For the text-containing cell, return its midpoint in (x, y) coordinate format. 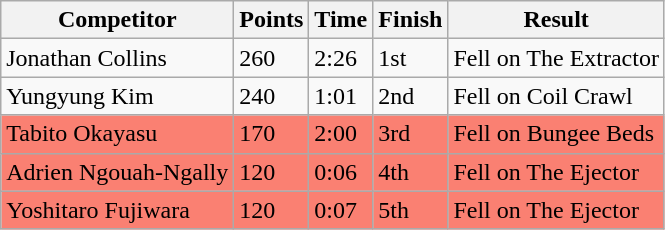
5th (410, 210)
0:06 (341, 172)
Time (341, 20)
Finish (410, 20)
2nd (410, 96)
Yoshitaro Fujiwara (118, 210)
4th (410, 172)
1st (410, 58)
Jonathan Collins (118, 58)
3rd (410, 134)
Fell on Coil Crawl (556, 96)
Points (272, 20)
Fell on The Extractor (556, 58)
Fell on Bungee Beds (556, 134)
1:01 (341, 96)
240 (272, 96)
260 (272, 58)
Result (556, 20)
Adrien Ngouah-Ngally (118, 172)
0:07 (341, 210)
170 (272, 134)
Tabito Okayasu (118, 134)
2:00 (341, 134)
Yungyung Kim (118, 96)
Competitor (118, 20)
2:26 (341, 58)
